From the cell containing the given text, extract its center point as (X, Y) coordinate. 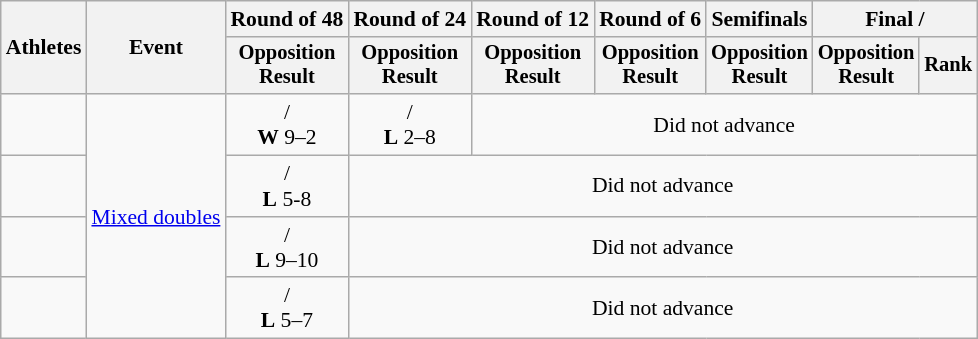
Rank (948, 66)
Semifinals (760, 19)
Final / (895, 19)
Event (156, 48)
Mixed doubles (156, 216)
/ L 5-8 (286, 186)
Round of 6 (650, 19)
/ W 9–2 (286, 124)
/ L 2–8 (410, 124)
Athletes (44, 48)
Round of 12 (532, 19)
Round of 24 (410, 19)
/ L 9–10 (286, 248)
Round of 48 (286, 19)
/ L 5–7 (286, 308)
